Detect which cell encompasses the target text, then output its [x, y] center coordinate. 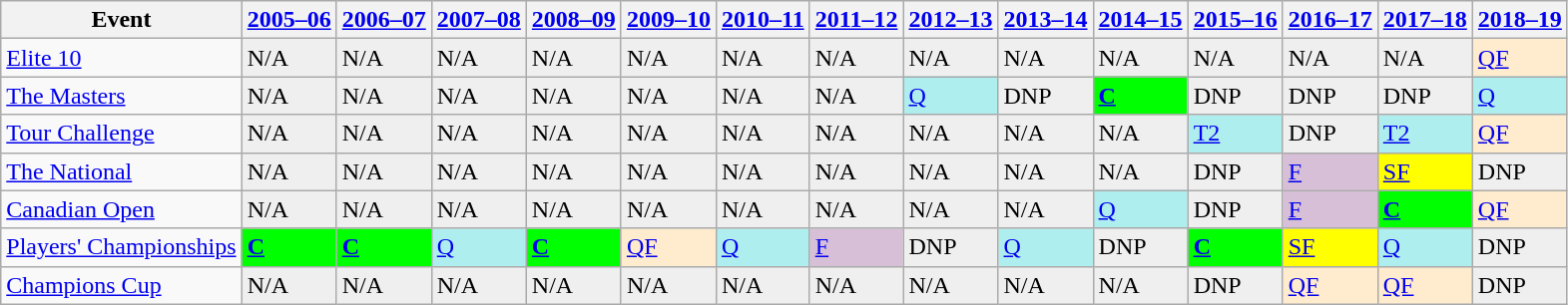
2007–08 [479, 20]
The National [122, 171]
2012–13 [950, 20]
Champions Cup [122, 285]
2014–15 [1140, 20]
2010–11 [763, 20]
2009–10 [669, 20]
2008–09 [573, 20]
Canadian Open [122, 209]
The Masters [122, 96]
2018–19 [1519, 20]
2013–14 [1046, 20]
2011–12 [856, 20]
2017–18 [1425, 20]
2015–16 [1236, 20]
2016–17 [1329, 20]
Players' Championships [122, 247]
Tour Challenge [122, 134]
2006–07 [383, 20]
Elite 10 [122, 58]
2005–06 [289, 20]
Event [122, 20]
